For the text-containing cell, return its midpoint in [x, y] coordinate format. 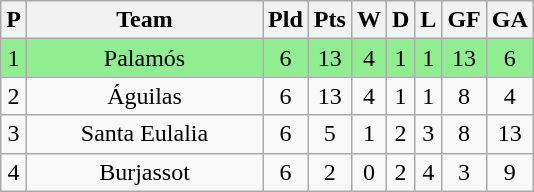
5 [330, 134]
Palamós [144, 58]
Team [144, 20]
Burjassot [144, 172]
Pts [330, 20]
Santa Eulalia [144, 134]
GF [464, 20]
L [428, 20]
P [14, 20]
Pld [286, 20]
GA [510, 20]
D [400, 20]
0 [368, 172]
W [368, 20]
Águilas [144, 96]
9 [510, 172]
